Output the (x, y) coordinate of the center of the cell containing the given text.  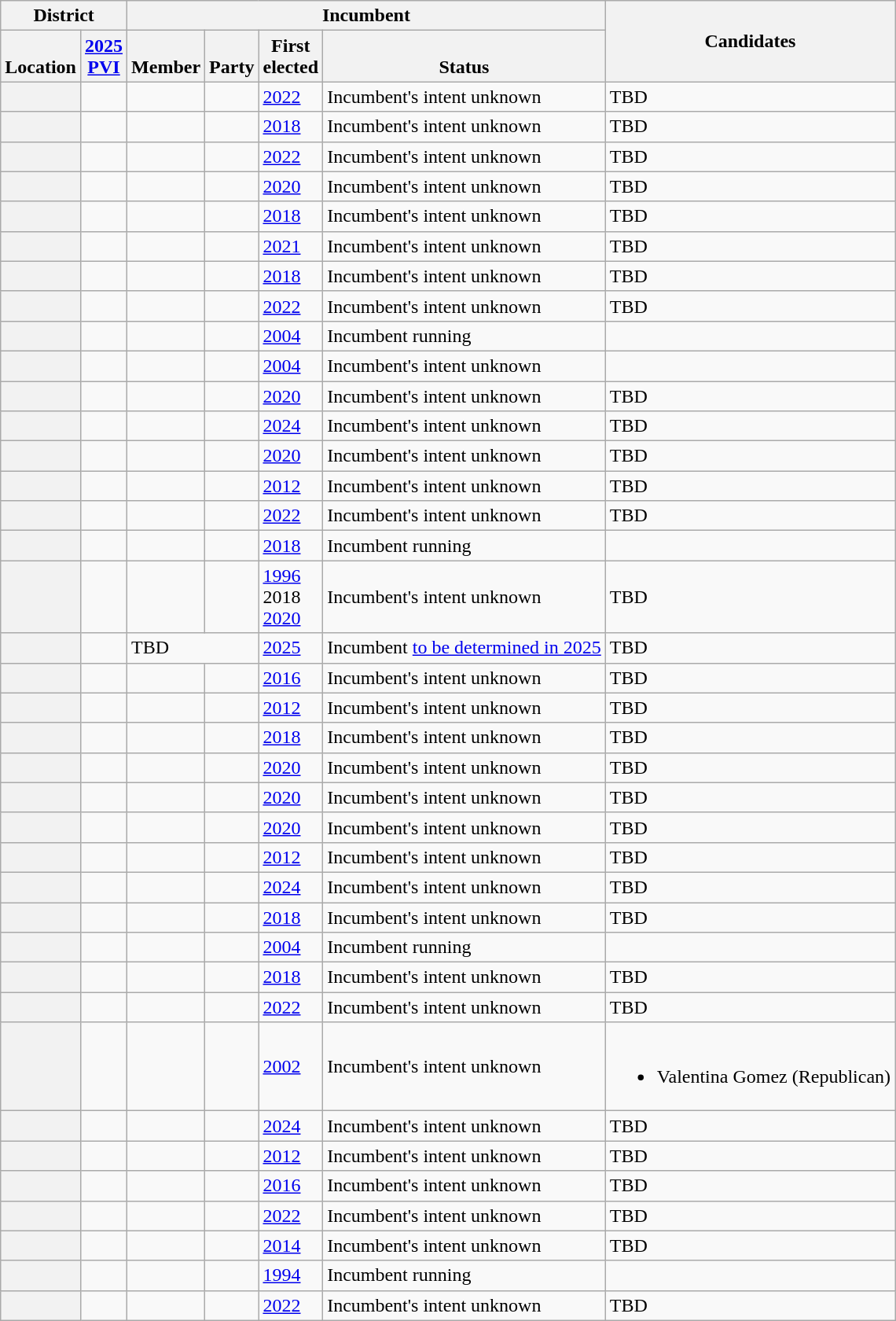
Status (465, 57)
Valentina Gomez (Republican) (750, 1066)
Member (167, 57)
2014 (291, 1246)
2025 (291, 648)
Party (232, 57)
Location (41, 57)
2021 (291, 246)
19962018 2020 (291, 597)
2002 (291, 1066)
2025PVI (104, 57)
District (64, 16)
Incumbent to be determined in 2025 (465, 648)
1994 (291, 1275)
Firstelected (291, 57)
Candidates (750, 41)
Incumbent (366, 16)
